Return (X, Y) of the center of cell containing provided text 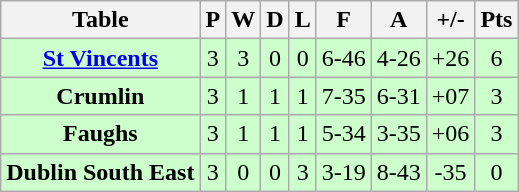
3-35 (398, 134)
P (213, 20)
3-19 (344, 172)
5-34 (344, 134)
8-43 (398, 172)
A (398, 20)
Dublin South East (100, 172)
7-35 (344, 96)
Crumlin (100, 96)
F (344, 20)
6-31 (398, 96)
6-46 (344, 58)
St Vincents (100, 58)
Table (100, 20)
-35 (450, 172)
D (275, 20)
6 (496, 58)
W (244, 20)
+07 (450, 96)
Faughs (100, 134)
L (302, 20)
+06 (450, 134)
+26 (450, 58)
Pts (496, 20)
+/- (450, 20)
4-26 (398, 58)
